Determine the (X, Y) coordinate at the center of the cell enclosing the given text.  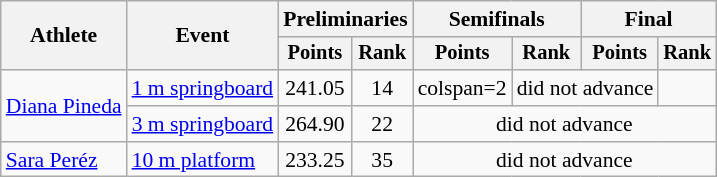
colspan=2 (462, 88)
Preliminaries (345, 19)
Diana Pineda (64, 106)
1 m springboard (203, 88)
14 (382, 88)
Event (203, 36)
22 (382, 124)
3 m springboard (203, 124)
Athlete (64, 36)
264.90 (315, 124)
241.05 (315, 88)
Semifinals (497, 19)
Final (648, 19)
